Search for the cell housing the specified text and yield its [X, Y] center coordinate. 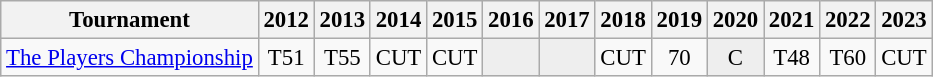
2015 [455, 20]
2016 [511, 20]
T55 [342, 58]
70 [679, 58]
T48 [792, 58]
2023 [904, 20]
2022 [848, 20]
2013 [342, 20]
2017 [567, 20]
T60 [848, 58]
T51 [286, 58]
2014 [398, 20]
C [735, 58]
2012 [286, 20]
2021 [792, 20]
2019 [679, 20]
Tournament [130, 20]
2018 [623, 20]
The Players Championship [130, 58]
2020 [735, 20]
